For the text-containing cell, return its midpoint in [x, y] coordinate format. 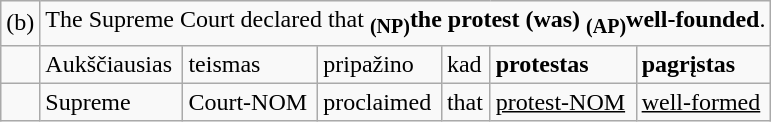
The Supreme Court declared that (NP)the protest (was) (AP)well-founded. [406, 23]
protestas [563, 64]
teismas [250, 64]
that [466, 102]
pagrįstas [704, 64]
Aukščiausias [112, 64]
Supreme [112, 102]
protest-NOM [563, 102]
(b) [20, 23]
kad [466, 64]
Court-NOM [250, 102]
proclaimed [380, 102]
pripažino [380, 64]
well-formed [704, 102]
